For the text-containing cell, return its midpoint in (x, y) coordinate format. 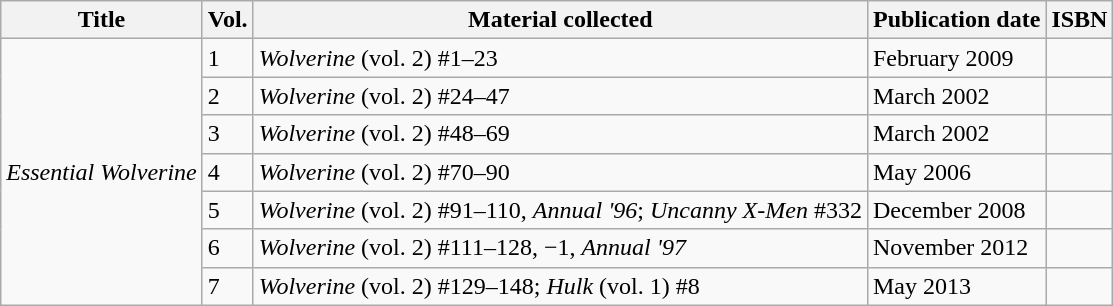
November 2012 (956, 248)
Wolverine (vol. 2) #1–23 (560, 58)
3 (228, 134)
Wolverine (vol. 2) #129–148; Hulk (vol. 1) #8 (560, 286)
Wolverine (vol. 2) #111–128, −1, Annual '97 (560, 248)
Publication date (956, 20)
December 2008 (956, 210)
May 2006 (956, 172)
Wolverine (vol. 2) #24–47 (560, 96)
4 (228, 172)
2 (228, 96)
Vol. (228, 20)
1 (228, 58)
Wolverine (vol. 2) #48–69 (560, 134)
Essential Wolverine (102, 172)
5 (228, 210)
Wolverine (vol. 2) #70–90 (560, 172)
ISBN (1080, 20)
Material collected (560, 20)
6 (228, 248)
Wolverine (vol. 2) #91–110, Annual '96; Uncanny X-Men #332 (560, 210)
February 2009 (956, 58)
7 (228, 286)
May 2013 (956, 286)
Title (102, 20)
